Identify which cell holds the provided text, then report its (X, Y) central coordinate. 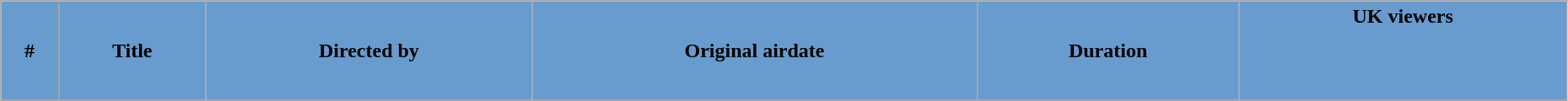
Directed by (369, 50)
# (30, 50)
UK viewers (1403, 50)
Title (132, 50)
Duration (1108, 50)
Original airdate (754, 50)
